Return the [X, Y] coordinate for the center point of the cell that contains the specified text.  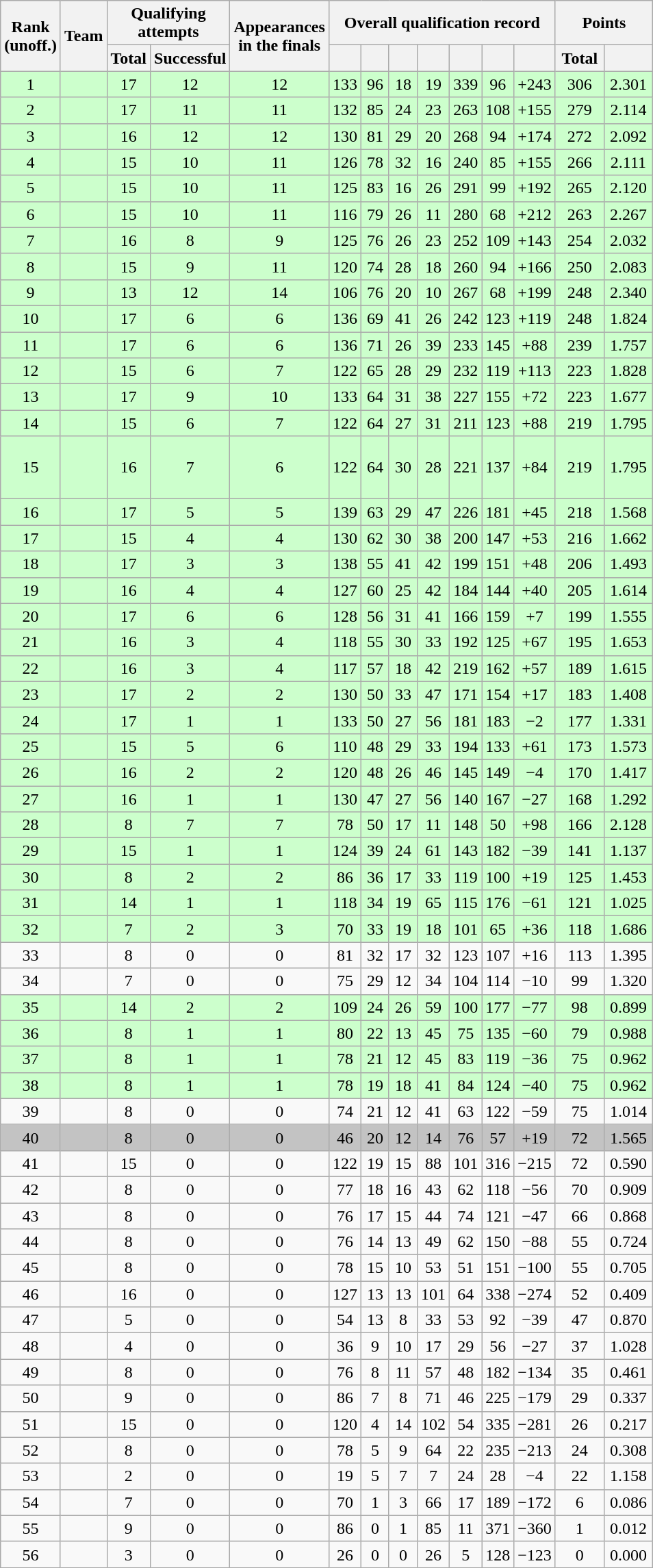
Overall qualification record [442, 23]
−2 [535, 720]
195 [579, 642]
141 [579, 851]
254 [579, 240]
0.000 [628, 1554]
+36 [535, 929]
+72 [535, 397]
149 [498, 772]
2.111 [628, 162]
1.828 [628, 371]
139 [345, 512]
268 [465, 136]
1.653 [628, 642]
200 [465, 538]
144 [498, 590]
2.301 [628, 84]
0.590 [628, 1163]
116 [345, 214]
40 [31, 1137]
107 [498, 955]
221 [465, 468]
171 [465, 694]
272 [579, 136]
+166 [535, 266]
110 [345, 746]
+243 [535, 84]
+17 [535, 694]
+174 [535, 136]
92 [498, 1320]
+192 [535, 188]
115 [465, 903]
2.083 [628, 266]
1.573 [628, 746]
0.870 [628, 1320]
−172 [535, 1502]
205 [579, 590]
211 [465, 423]
0.899 [628, 1007]
338 [498, 1294]
−61 [535, 903]
138 [345, 564]
168 [579, 799]
−47 [535, 1215]
216 [579, 538]
−88 [535, 1242]
−10 [535, 981]
1.137 [628, 851]
−60 [535, 1033]
267 [465, 292]
102 [434, 1424]
225 [498, 1398]
2.120 [628, 188]
1.453 [628, 877]
1.614 [628, 590]
−215 [535, 1163]
Qualifying attempts [168, 23]
108 [498, 110]
0.461 [628, 1372]
155 [498, 397]
104 [465, 981]
+119 [535, 318]
1.493 [628, 564]
150 [498, 1242]
266 [579, 162]
0.086 [628, 1502]
137 [498, 468]
135 [498, 1033]
260 [465, 266]
126 [345, 162]
1.408 [628, 694]
+199 [535, 292]
−360 [535, 1528]
117 [345, 668]
316 [498, 1163]
176 [498, 903]
+84 [535, 468]
184 [465, 590]
Successful [190, 58]
77 [345, 1189]
−36 [535, 1059]
0.337 [628, 1398]
+67 [535, 642]
2.128 [628, 825]
60 [375, 590]
250 [579, 266]
+7 [535, 616]
1.025 [628, 903]
233 [465, 344]
2.114 [628, 110]
265 [579, 188]
+113 [535, 371]
147 [498, 538]
240 [465, 162]
170 [579, 772]
1.615 [628, 668]
242 [465, 318]
−123 [535, 1554]
227 [465, 397]
Points [604, 23]
−56 [535, 1189]
280 [465, 214]
84 [465, 1085]
2.340 [628, 292]
162 [498, 668]
226 [465, 512]
194 [465, 746]
192 [465, 642]
148 [465, 825]
218 [579, 512]
−77 [535, 1007]
0.868 [628, 1215]
59 [434, 1007]
−274 [535, 1294]
+45 [535, 512]
−213 [535, 1450]
+48 [535, 564]
+98 [535, 825]
2.267 [628, 214]
0.308 [628, 1450]
0.988 [628, 1033]
113 [579, 955]
0.724 [628, 1242]
−40 [535, 1085]
235 [498, 1450]
106 [345, 292]
−179 [535, 1398]
−281 [535, 1424]
+61 [535, 746]
61 [434, 851]
371 [498, 1528]
+57 [535, 668]
143 [465, 851]
1.565 [628, 1137]
1.757 [628, 344]
306 [579, 84]
1.555 [628, 616]
154 [498, 694]
98 [579, 1007]
+212 [535, 214]
1.014 [628, 1111]
291 [465, 188]
−59 [535, 1111]
0.705 [628, 1268]
−134 [535, 1372]
1.662 [628, 538]
1.028 [628, 1346]
69 [375, 318]
+143 [535, 240]
2.032 [628, 240]
0.409 [628, 1294]
Rank(unoff.) [31, 36]
1.395 [628, 955]
0.012 [628, 1528]
1.331 [628, 720]
+16 [535, 955]
1.686 [628, 929]
167 [498, 799]
0.909 [628, 1189]
2.092 [628, 136]
1.677 [628, 397]
Appearancesin the finals [279, 36]
232 [465, 371]
132 [345, 110]
1.417 [628, 772]
279 [579, 110]
80 [345, 1033]
159 [498, 616]
−100 [535, 1268]
335 [498, 1424]
+53 [535, 538]
206 [579, 564]
Team [84, 36]
88 [434, 1163]
173 [579, 746]
0.217 [628, 1424]
239 [579, 344]
140 [465, 799]
1.158 [628, 1476]
1.568 [628, 512]
1.824 [628, 318]
1.292 [628, 799]
114 [498, 981]
+40 [535, 590]
339 [465, 84]
252 [465, 240]
1.320 [628, 981]
